For the text-containing cell, return its midpoint in [X, Y] coordinate format. 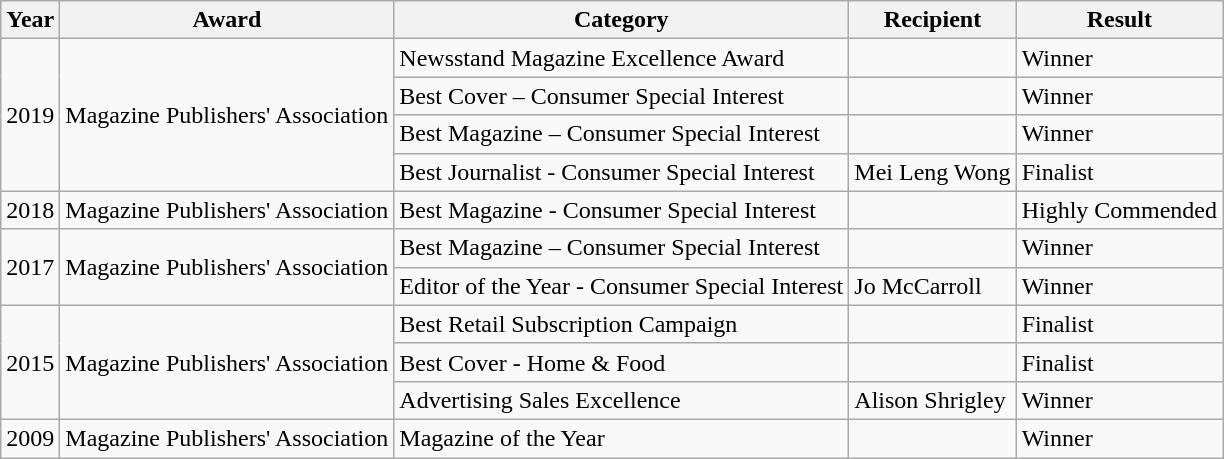
Year [30, 20]
Recipient [932, 20]
Advertising Sales Excellence [622, 400]
Best Cover – Consumer Special Interest [622, 96]
Mei Leng Wong [932, 172]
Award [227, 20]
Best Magazine - Consumer Special Interest [622, 210]
Highly Commended [1119, 210]
Result [1119, 20]
2017 [30, 267]
Editor of the Year - Consumer Special Interest [622, 286]
Alison Shrigley [932, 400]
Category [622, 20]
Best Journalist - Consumer Special Interest [622, 172]
2018 [30, 210]
Magazine of the Year [622, 438]
Best Retail Subscription Campaign [622, 324]
2009 [30, 438]
Newsstand Magazine Excellence Award [622, 58]
2019 [30, 115]
2015 [30, 362]
Jo McCarroll [932, 286]
Best Cover - Home & Food [622, 362]
